Identify which cell holds the provided text, then report its (x, y) central coordinate. 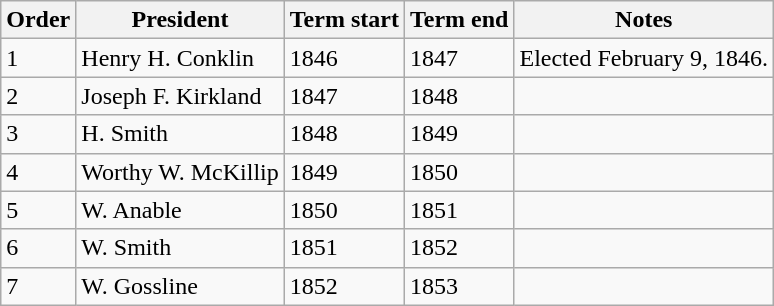
Joseph F. Kirkland (180, 96)
Henry H. Conklin (180, 58)
Worthy W. McKillip (180, 172)
W. Gossline (180, 286)
7 (38, 286)
3 (38, 134)
H. Smith (180, 134)
Elected February 9, 1846. (644, 58)
Order (38, 20)
Term end (459, 20)
4 (38, 172)
1 (38, 58)
W. Anable (180, 210)
Term start (344, 20)
1846 (344, 58)
5 (38, 210)
Notes (644, 20)
2 (38, 96)
1853 (459, 286)
President (180, 20)
W. Smith (180, 248)
6 (38, 248)
